Pinpoint the cell where the given text exists, returning its (X, Y) midpoint coordinate. 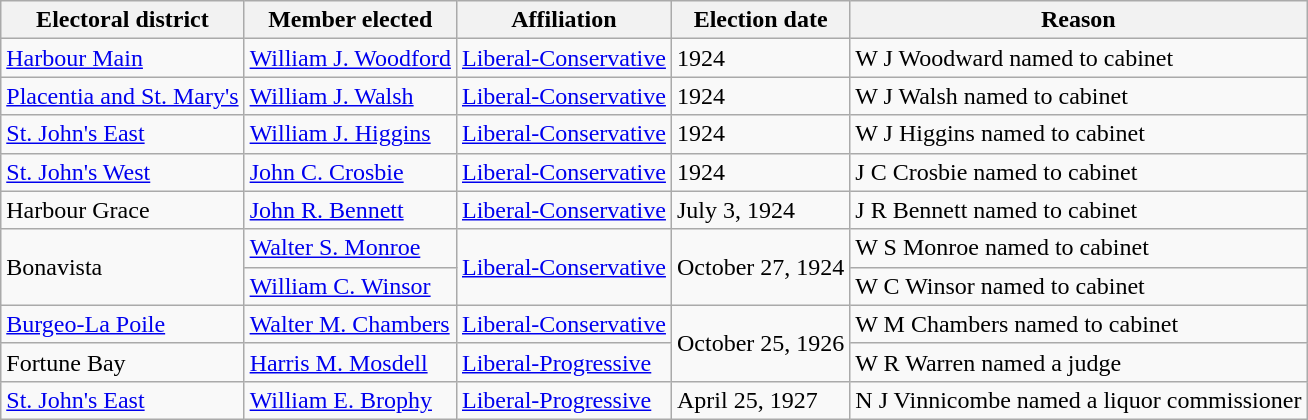
April 25, 1927 (760, 400)
John C. Crosbie (350, 172)
Electoral district (122, 20)
William C. Winsor (350, 286)
October 25, 1926 (760, 343)
St. John's West (122, 172)
W J Walsh named to cabinet (1078, 96)
J C Crosbie named to cabinet (1078, 172)
Burgeo-La Poile (122, 324)
John R. Bennett (350, 210)
Placentia and St. Mary's (122, 96)
Harris M. Mosdell (350, 362)
J R Bennett named to cabinet (1078, 210)
W S Monroe named to cabinet (1078, 248)
N J Vinnicombe named a liquor commissioner (1078, 400)
William J. Walsh (350, 96)
Harbour Main (122, 58)
Harbour Grace (122, 210)
W C Winsor named to cabinet (1078, 286)
William J. Woodford (350, 58)
October 27, 1924 (760, 267)
Bonavista (122, 267)
W J Higgins named to cabinet (1078, 134)
Election date (760, 20)
Walter M. Chambers (350, 324)
Reason (1078, 20)
Walter S. Monroe (350, 248)
William E. Brophy (350, 400)
W M Chambers named to cabinet (1078, 324)
W J Woodward named to cabinet (1078, 58)
July 3, 1924 (760, 210)
W R Warren named a judge (1078, 362)
William J. Higgins (350, 134)
Member elected (350, 20)
Affiliation (564, 20)
Fortune Bay (122, 362)
